Output the (X, Y) coordinate of the center of the cell containing the given text.  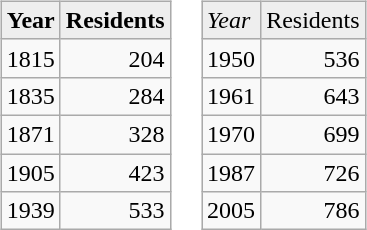
786 (313, 211)
1871 (30, 134)
1970 (232, 134)
423 (115, 173)
204 (115, 58)
536 (313, 58)
2005 (232, 211)
699 (313, 134)
1950 (232, 58)
726 (313, 173)
1815 (30, 58)
533 (115, 211)
1905 (30, 173)
1939 (30, 211)
1835 (30, 96)
643 (313, 96)
328 (115, 134)
1987 (232, 173)
284 (115, 96)
1961 (232, 96)
